Extract the [X, Y] coordinate from the center of the cell holding the provided text.  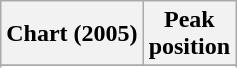
Chart (2005) [72, 34]
Peakposition [189, 34]
